Determine the (x, y) coordinate at the center of the cell enclosing the given text.  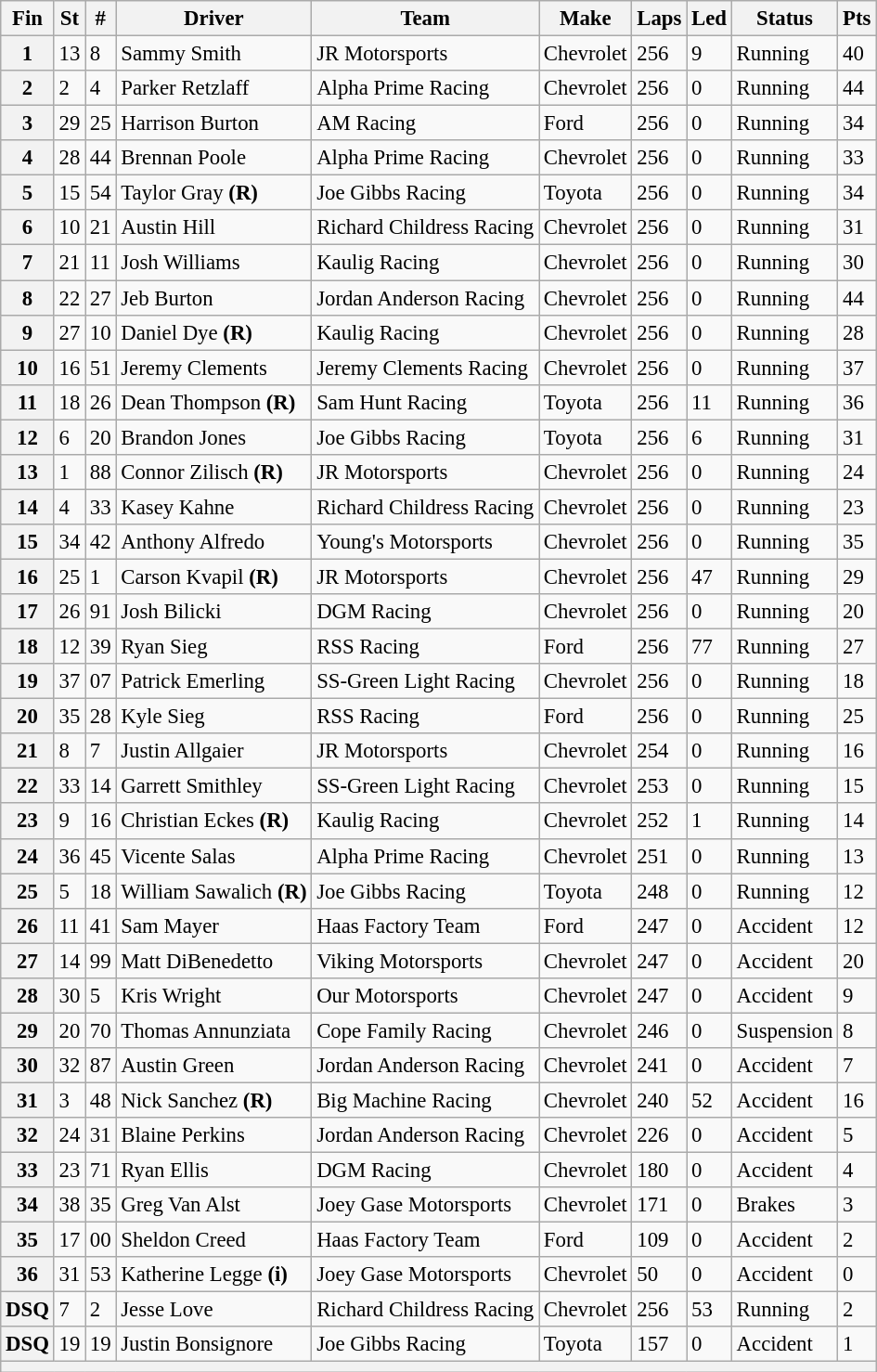
Cope Family Racing (425, 1030)
Our Motorsports (425, 996)
Carson Kvapil (R) (213, 576)
50 (659, 1275)
45 (100, 856)
Make (586, 19)
252 (659, 822)
Team (425, 19)
246 (659, 1030)
99 (100, 961)
Kasey Kahne (213, 507)
Dean Thompson (R) (213, 402)
77 (709, 647)
Justin Bonsignore (213, 1345)
48 (100, 1100)
Young's Motorsports (425, 542)
Harrison Burton (213, 123)
Fin (28, 19)
07 (100, 681)
AM Racing (425, 123)
Justin Allgaier (213, 751)
248 (659, 891)
Austin Green (213, 1066)
Thomas Annunziata (213, 1030)
226 (659, 1135)
Suspension (784, 1030)
Daniel Dye (R) (213, 332)
Matt DiBenedetto (213, 961)
Viking Motorsports (425, 961)
Austin Hill (213, 227)
70 (100, 1030)
Sheldon Creed (213, 1240)
Jeremy Clements (213, 368)
Josh Williams (213, 263)
Garrett Smithley (213, 786)
Jeb Burton (213, 298)
Nick Sanchez (R) (213, 1100)
Katherine Legge (i) (213, 1275)
St (69, 19)
Connor Zilisch (R) (213, 472)
Big Machine Racing (425, 1100)
87 (100, 1066)
Brakes (784, 1205)
109 (659, 1240)
Christian Eckes (R) (213, 822)
# (100, 19)
47 (709, 576)
52 (709, 1100)
54 (100, 193)
Vicente Salas (213, 856)
Kyle Sieg (213, 717)
Kris Wright (213, 996)
Greg Van Alst (213, 1205)
Sam Hunt Racing (425, 402)
Laps (659, 19)
253 (659, 786)
Led (709, 19)
51 (100, 368)
Brennan Poole (213, 158)
Pts (858, 19)
41 (100, 925)
00 (100, 1240)
Jesse Love (213, 1310)
180 (659, 1171)
Taylor Gray (R) (213, 193)
Ryan Sieg (213, 647)
171 (659, 1205)
88 (100, 472)
40 (858, 54)
Ryan Ellis (213, 1171)
240 (659, 1100)
241 (659, 1066)
Status (784, 19)
Driver (213, 19)
39 (100, 647)
91 (100, 612)
254 (659, 751)
Jeremy Clements Racing (425, 368)
Sammy Smith (213, 54)
Anthony Alfredo (213, 542)
Josh Bilicki (213, 612)
Blaine Perkins (213, 1135)
William Sawalich (R) (213, 891)
Patrick Emerling (213, 681)
Sam Mayer (213, 925)
Brandon Jones (213, 437)
38 (69, 1205)
42 (100, 542)
157 (659, 1345)
251 (659, 856)
71 (100, 1171)
Parker Retzlaff (213, 88)
